For the text-containing cell, return its midpoint in (X, Y) coordinate format. 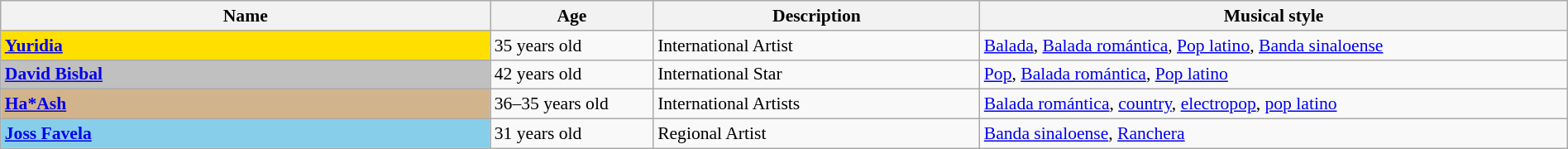
Balada romántica, country, electropop, pop latino (1274, 104)
Ha*Ash (246, 104)
Musical style (1274, 16)
Description (817, 16)
Age (572, 16)
Joss Favela (246, 134)
36–35 years old (572, 104)
Banda sinaloense, Ranchera (1274, 134)
Balada, Balada romántica, Pop latino, Banda sinaloense (1274, 46)
42 years old (572, 74)
35 years old (572, 46)
31 years old (572, 134)
David Bisbal (246, 74)
Regional Artist (817, 134)
International Artists (817, 104)
International Star (817, 74)
Name (246, 16)
Yuridia (246, 46)
International Artist (817, 46)
Pop, Balada romántica, Pop latino (1274, 74)
